Find where the given text appears and provide that cell's center as (x, y) coordinate. 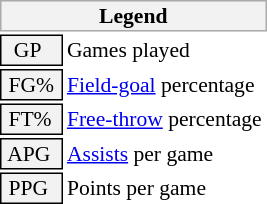
APG (31, 154)
Assists per game (166, 154)
GP (31, 50)
FT% (31, 120)
Legend (134, 16)
Free-throw percentage (166, 120)
Points per game (166, 188)
PPG (31, 188)
Field-goal percentage (166, 85)
Games played (166, 50)
FG% (31, 85)
